Find where the given text appears and provide that cell's center as [x, y] coordinate. 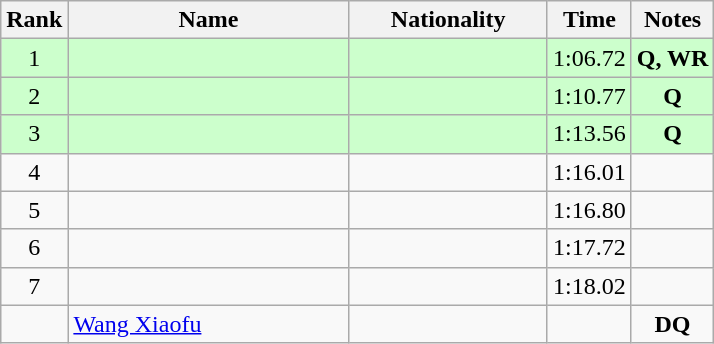
Rank [34, 20]
1 [34, 58]
4 [34, 172]
1:13.56 [589, 134]
5 [34, 210]
Wang Xiaofu [208, 324]
Q, WR [672, 58]
2 [34, 96]
1:16.01 [589, 172]
Name [208, 20]
3 [34, 134]
1:06.72 [589, 58]
Time [589, 20]
1:18.02 [589, 286]
Nationality [448, 20]
1:10.77 [589, 96]
1:17.72 [589, 248]
DQ [672, 324]
6 [34, 248]
1:16.80 [589, 210]
7 [34, 286]
Notes [672, 20]
